Extract the (x, y) coordinate from the center of the cell holding the provided text.  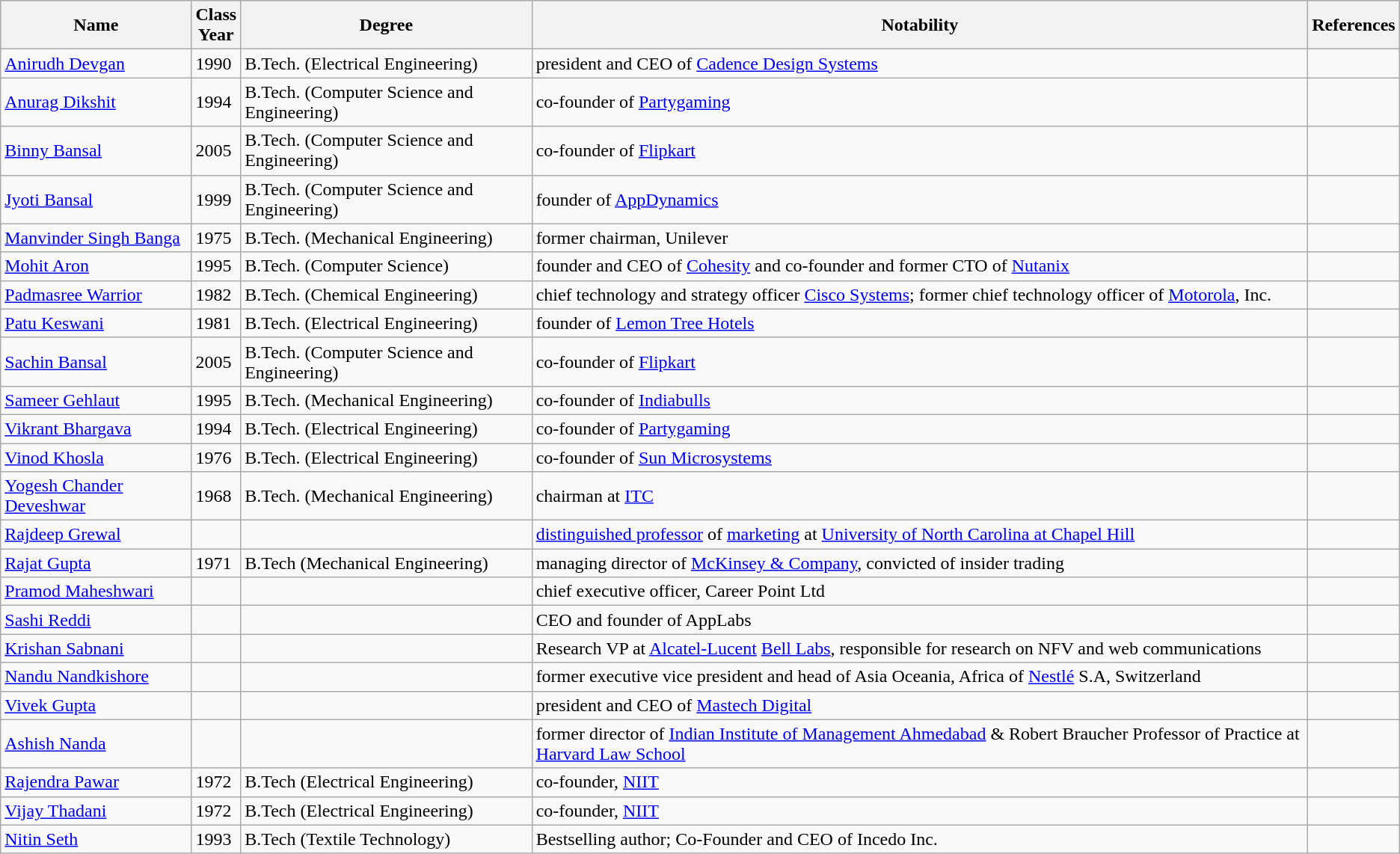
Padmasree Warrior (96, 295)
References (1354, 25)
1968 (216, 497)
1982 (216, 295)
Rajat Gupta (96, 563)
Rajdeep Grewal (96, 535)
Degree (386, 25)
co-founder of Sun Microsystems (920, 457)
founder of Lemon Tree Hotels (920, 323)
chief executive officer, Career Point Ltd (920, 592)
Research VP at Alcatel-Lucent Bell Labs, responsible for research on NFV and web communications (920, 648)
Krishan Sabnani (96, 648)
former chairman, Unilever (920, 238)
1993 (216, 839)
managing director of McKinsey & Company, convicted of insider trading (920, 563)
Yogesh Chander Deveshwar (96, 497)
Mohit Aron (96, 266)
1981 (216, 323)
Anurag Dikshit (96, 102)
Jyoti Bansal (96, 199)
Vijay Thadani (96, 811)
Nandu Nandkishore (96, 677)
former executive vice president and head of Asia Oceania, Africa of Nestlé S.A, Switzerland (920, 677)
Binny Bansal (96, 151)
founder of AppDynamics (920, 199)
Bestselling author; Co-Founder and CEO of Incedo Inc. (920, 839)
Vikrant Bhargava (96, 428)
Sashi Reddi (96, 620)
Notability (920, 25)
1999 (216, 199)
CEO and founder of AppLabs (920, 620)
former director of Indian Institute of Management Ahmedabad & Robert Braucher Professor of Practice at Harvard Law School (920, 743)
distinguished professor of marketing at University of North Carolina at Chapel Hill (920, 535)
co-founder of Indiabulls (920, 400)
Pramod Maheshwari (96, 592)
president and CEO of Cadence Design Systems (920, 64)
Nitin Seth (96, 839)
B.Tech (Textile Technology) (386, 839)
Vinod Khosla (96, 457)
Sachin Bansal (96, 362)
Name (96, 25)
president and CEO of Mastech Digital (920, 705)
1976 (216, 457)
1971 (216, 563)
Manvinder Singh Banga (96, 238)
1990 (216, 64)
Vivek Gupta (96, 705)
Rajendra Pawar (96, 782)
B.Tech (Mechanical Engineering) (386, 563)
B.Tech. (Computer Science) (386, 266)
chief technology and strategy officer Cisco Systems; former chief technology officer of Motorola, Inc. (920, 295)
founder and CEO of Cohesity and co-founder and former CTO of Nutanix (920, 266)
Patu Keswani (96, 323)
1975 (216, 238)
ClassYear (216, 25)
Sameer Gehlaut (96, 400)
Ashish Nanda (96, 743)
chairman at ITC (920, 497)
Anirudh Devgan (96, 64)
B.Tech. (Chemical Engineering) (386, 295)
